Identify which cell holds the provided text, then report its (X, Y) central coordinate. 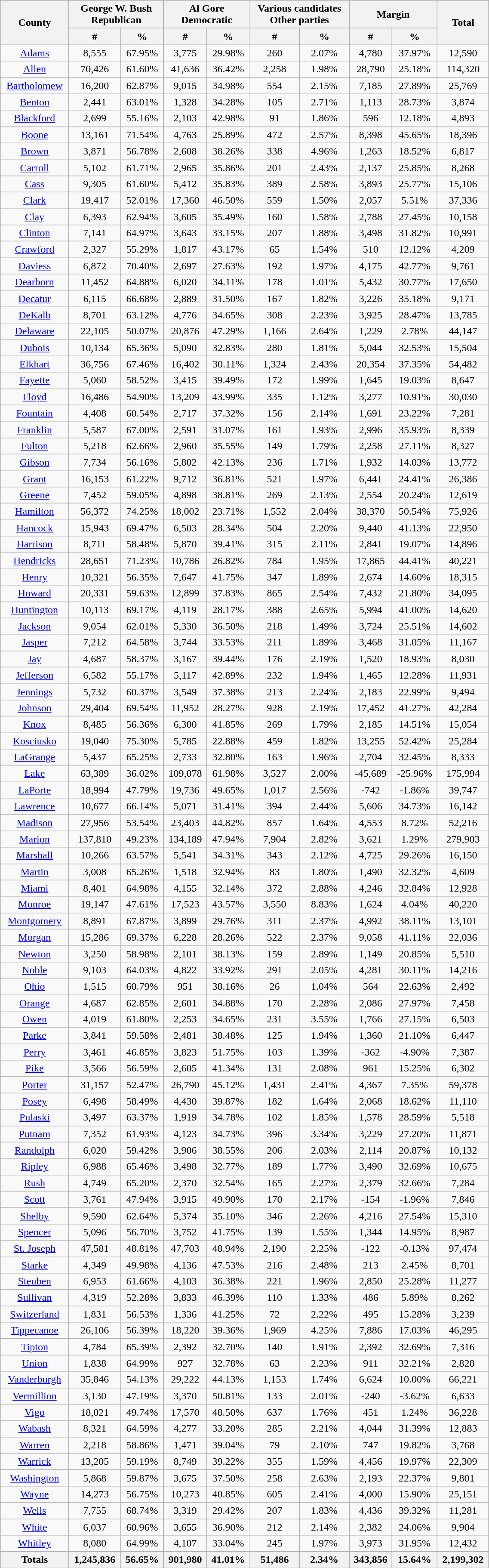
6,441 (371, 479)
48.94% (228, 1248)
2,674 (371, 577)
14.60% (415, 577)
19.07% (415, 544)
49.74% (142, 1412)
8,398 (371, 135)
Various candidatesOther parties (299, 15)
4,763 (185, 135)
8,030 (463, 659)
637 (275, 1412)
Warren (34, 1445)
71.23% (142, 561)
38.13% (228, 954)
50.07% (142, 331)
61.66% (142, 1281)
-1.96% (415, 1199)
25,769 (463, 86)
951 (185, 986)
5,606 (371, 806)
28,651 (95, 561)
1.85% (324, 1117)
4,367 (371, 1085)
3,915 (185, 1199)
167 (275, 299)
59.63% (142, 593)
37.38% (228, 691)
7,185 (371, 86)
3,655 (185, 1527)
3,871 (95, 151)
1.91% (324, 1347)
10,113 (95, 610)
16,486 (95, 397)
58.52% (142, 380)
Pulaski (34, 1117)
4.96% (324, 151)
260 (275, 53)
40.85% (228, 1494)
Greene (34, 495)
3,277 (371, 397)
59.42% (142, 1150)
3,566 (95, 1068)
18,002 (185, 512)
8,339 (463, 429)
2.21% (324, 1429)
5,096 (95, 1232)
26.82% (228, 561)
4,408 (95, 413)
1,515 (95, 986)
Grant (34, 479)
6,953 (95, 1281)
32.54% (228, 1183)
2.44% (324, 806)
Henry (34, 577)
15.25% (415, 1068)
55.17% (142, 675)
5.89% (415, 1298)
1.39% (324, 1052)
486 (371, 1298)
26,106 (95, 1330)
35.55% (228, 446)
102 (275, 1117)
Jasper (34, 642)
4.04% (415, 904)
2.04% (324, 512)
3,497 (95, 1117)
1,766 (371, 1019)
11,110 (463, 1101)
59.19% (142, 1461)
42.13% (228, 462)
67.87% (142, 921)
6,582 (95, 675)
2.20% (324, 528)
1,932 (371, 462)
22.99% (415, 691)
6,872 (95, 266)
13,772 (463, 462)
2.34% (324, 1560)
10,273 (185, 1494)
14,896 (463, 544)
2,697 (185, 266)
27.15% (415, 1019)
4,123 (185, 1134)
3,621 (371, 839)
3,724 (371, 626)
22.37% (415, 1478)
56.53% (142, 1314)
1.24% (415, 1412)
7,316 (463, 1347)
2,103 (185, 118)
32.14% (228, 888)
388 (275, 610)
2,717 (185, 413)
1.76% (324, 1412)
13,785 (463, 315)
63.37% (142, 1117)
63 (275, 1363)
335 (275, 397)
1.81% (324, 348)
32.83% (228, 348)
58.86% (142, 1445)
7,281 (463, 413)
1,645 (371, 380)
3,550 (275, 904)
3,415 (185, 380)
25.89% (228, 135)
212 (275, 1527)
2.56% (324, 790)
66.14% (142, 806)
747 (371, 1445)
-0.13% (415, 1248)
13,209 (185, 397)
308 (275, 315)
7,352 (95, 1134)
Rush (34, 1183)
7,846 (463, 1199)
206 (275, 1150)
32.77% (228, 1167)
-240 (371, 1396)
14,620 (463, 610)
36.42% (228, 69)
Franklin (34, 429)
2,218 (95, 1445)
4,822 (185, 970)
7,904 (275, 839)
2.45% (415, 1265)
9,590 (95, 1216)
1,490 (371, 872)
Whitley (34, 1543)
64.98% (142, 888)
5,785 (185, 741)
2.88% (324, 888)
71.54% (142, 135)
32.84% (415, 888)
48.50% (228, 1412)
15.90% (415, 1494)
58.48% (142, 544)
11,167 (463, 642)
Tipton (34, 1347)
6,115 (95, 299)
26,386 (463, 479)
61.98% (228, 774)
3,744 (185, 642)
Ripley (34, 1167)
65.39% (142, 1347)
396 (275, 1134)
Totals (34, 1560)
31,157 (95, 1085)
Adams (34, 53)
105 (275, 102)
-154 (371, 1199)
4,175 (371, 266)
Brown (34, 151)
2.11% (324, 544)
47.29% (228, 331)
156 (275, 413)
928 (275, 708)
1,919 (185, 1117)
231 (275, 1019)
8,327 (463, 446)
389 (275, 184)
37.97% (415, 53)
9,054 (95, 626)
15,504 (463, 348)
4,281 (371, 970)
5,518 (463, 1117)
1.33% (324, 1298)
Crawford (34, 250)
46.50% (228, 200)
Lawrence (34, 806)
52,216 (463, 823)
43.17% (228, 250)
4,992 (371, 921)
29,222 (185, 1380)
33.53% (228, 642)
63.57% (142, 855)
2,185 (371, 724)
42.89% (228, 675)
110 (275, 1298)
36,756 (95, 364)
17.03% (415, 1330)
41.13% (415, 528)
13,101 (463, 921)
18.62% (415, 1101)
11,452 (95, 282)
5,071 (185, 806)
10,158 (463, 216)
5,732 (95, 691)
5,102 (95, 167)
Fountain (34, 413)
5,802 (185, 462)
Pike (34, 1068)
28.27% (228, 708)
2,591 (185, 429)
7.35% (415, 1085)
6,228 (185, 937)
1.71% (324, 462)
3,925 (371, 315)
27.20% (415, 1134)
4.25% (324, 1330)
9,801 (463, 1478)
1,263 (371, 151)
35.18% (415, 299)
65.36% (142, 348)
3,675 (185, 1478)
4,456 (371, 1461)
20,331 (95, 593)
38,370 (371, 512)
37,336 (463, 200)
14.51% (415, 724)
20.24% (415, 495)
510 (371, 250)
7,452 (95, 495)
1.12% (324, 397)
2,193 (371, 1478)
54.90% (142, 397)
27.11% (415, 446)
160 (275, 216)
54,482 (463, 364)
41.25% (228, 1314)
564 (371, 986)
36.38% (228, 1281)
139 (275, 1232)
109,078 (185, 774)
41.85% (228, 724)
DeKalb (34, 315)
25.51% (415, 626)
Switzerland (34, 1314)
2.07% (324, 53)
6,817 (463, 151)
4,019 (95, 1019)
60.54% (142, 413)
23.71% (228, 512)
72 (275, 1314)
27,956 (95, 823)
4,784 (95, 1347)
62.87% (142, 86)
20.85% (415, 954)
3,130 (95, 1396)
60.79% (142, 986)
2.03% (324, 1150)
Washington (34, 1478)
17,570 (185, 1412)
2.54% (324, 593)
1,360 (371, 1036)
LaPorte (34, 790)
2,086 (371, 1003)
59.58% (142, 1036)
49.65% (228, 790)
60.37% (142, 691)
41.34% (228, 1068)
6,633 (463, 1396)
61.71% (142, 167)
8,891 (95, 921)
2.26% (324, 1216)
3,226 (371, 299)
39.32% (415, 1510)
Vermillion (34, 1396)
2,183 (371, 691)
3,008 (95, 872)
62.66% (142, 446)
2,190 (275, 1248)
17,523 (185, 904)
347 (275, 577)
54.13% (142, 1380)
Randolph (34, 1150)
St. Joseph (34, 1248)
Carroll (34, 167)
38.16% (228, 986)
38.81% (228, 495)
11,952 (185, 708)
4,000 (371, 1494)
1.29% (415, 839)
4,898 (185, 495)
Elkhart (34, 364)
47.79% (142, 790)
56.35% (142, 577)
2,965 (185, 167)
19,147 (95, 904)
1,518 (185, 872)
45.65% (415, 135)
69.17% (142, 610)
61.80% (142, 1019)
9,305 (95, 184)
36.81% (228, 479)
1,344 (371, 1232)
3.55% (324, 1019)
2,114 (371, 1150)
64.97% (142, 233)
14,602 (463, 626)
33.92% (228, 970)
5,090 (185, 348)
Clay (34, 216)
22.88% (228, 741)
3,768 (463, 1445)
2,704 (371, 757)
Montgomery (34, 921)
68.74% (142, 1510)
56.75% (142, 1494)
2.00% (324, 774)
4,216 (371, 1216)
3,461 (95, 1052)
280 (275, 348)
Knox (34, 724)
12,883 (463, 1429)
8,262 (463, 1298)
7,212 (95, 642)
6,498 (95, 1101)
1.55% (324, 1232)
44.13% (228, 1380)
Union (34, 1363)
7,284 (463, 1183)
56.70% (142, 1232)
2,850 (371, 1281)
Monroe (34, 904)
15,054 (463, 724)
1.54% (324, 250)
Marion (34, 839)
258 (275, 1478)
24.06% (415, 1527)
34.88% (228, 1003)
14.95% (415, 1232)
3,167 (185, 659)
3,468 (371, 642)
2.57% (324, 135)
149 (275, 446)
25.28% (415, 1281)
50.54% (415, 512)
10,266 (95, 855)
66,221 (463, 1380)
11,871 (463, 1134)
8.72% (415, 823)
1.98% (324, 69)
36.90% (228, 1527)
1,520 (371, 659)
8,647 (463, 380)
18,315 (463, 577)
4,277 (185, 1429)
62.85% (142, 1003)
Tippecanoe (34, 1330)
28.59% (415, 1117)
19.97% (415, 1461)
Morgan (34, 937)
114,320 (463, 69)
236 (275, 462)
Kosciusko (34, 741)
Hancock (34, 528)
172 (275, 380)
35.86% (228, 167)
37.35% (415, 364)
18.93% (415, 659)
-1.86% (415, 790)
8,485 (95, 724)
2,253 (185, 1019)
27.97% (415, 1003)
23,403 (185, 823)
25,284 (463, 741)
21.80% (415, 593)
2,068 (371, 1101)
1,831 (95, 1314)
221 (275, 1281)
10,675 (463, 1167)
1.95% (324, 561)
31.41% (228, 806)
343 (275, 855)
18,396 (463, 135)
2,327 (95, 250)
216 (275, 1265)
5,432 (371, 282)
4,119 (185, 610)
41.11% (415, 937)
Miami (34, 888)
10,321 (95, 577)
30.77% (415, 282)
131 (275, 1068)
6,447 (463, 1036)
12.28% (415, 675)
857 (275, 823)
8,268 (463, 167)
43.57% (228, 904)
34.28% (228, 102)
Fulton (34, 446)
66.68% (142, 299)
65.26% (142, 872)
285 (275, 1429)
43.99% (228, 397)
2,370 (185, 1183)
Lake (34, 774)
14,273 (95, 1494)
311 (275, 921)
2,788 (371, 216)
32.78% (228, 1363)
137,810 (95, 839)
Owen (34, 1019)
Dubois (34, 348)
Orange (34, 1003)
52.42% (415, 741)
927 (185, 1363)
28.47% (415, 315)
69.37% (142, 937)
29.76% (228, 921)
97,474 (463, 1248)
3,899 (185, 921)
605 (275, 1494)
343,856 (371, 1560)
1.77% (324, 1167)
-45,689 (371, 774)
Gibson (34, 462)
2,608 (185, 151)
Ohio (34, 986)
1,578 (371, 1117)
5,510 (463, 954)
42.77% (415, 266)
2,733 (185, 757)
9,712 (185, 479)
55.29% (142, 250)
2.24% (324, 691)
2,441 (95, 102)
47.53% (228, 1265)
12,928 (463, 888)
41.27% (415, 708)
2,492 (463, 986)
38.55% (228, 1150)
58.37% (142, 659)
55.16% (142, 118)
9,058 (371, 937)
8,333 (463, 757)
75,926 (463, 512)
Fayette (34, 380)
67.46% (142, 364)
1,624 (371, 904)
4,107 (185, 1543)
5,117 (185, 675)
4,430 (185, 1101)
Huntington (34, 610)
175,994 (463, 774)
201 (275, 167)
32.94% (228, 872)
2.25% (324, 1248)
28.26% (228, 937)
1.04% (324, 986)
6,988 (95, 1167)
4,044 (371, 1429)
5.51% (415, 200)
134,189 (185, 839)
16,142 (463, 806)
2,841 (371, 544)
315 (275, 544)
Posey (34, 1101)
Benton (34, 102)
Hamilton (34, 512)
1,017 (275, 790)
Shelby (34, 1216)
Marshall (34, 855)
10.91% (415, 397)
211 (275, 642)
56,372 (95, 512)
161 (275, 429)
46.39% (228, 1298)
32.70% (228, 1347)
522 (275, 937)
372 (275, 888)
Delaware (34, 331)
3,761 (95, 1199)
159 (275, 954)
-25.96% (415, 774)
9,015 (185, 86)
9,494 (463, 691)
2.63% (324, 1478)
32.21% (415, 1363)
56.16% (142, 462)
27.89% (415, 86)
67.00% (142, 429)
2.17% (324, 1199)
69.54% (142, 708)
47,703 (185, 1248)
7,387 (463, 1052)
10,677 (95, 806)
34.78% (228, 1117)
56.59% (142, 1068)
1.80% (324, 872)
20,876 (185, 331)
Floyd (34, 397)
39,747 (463, 790)
49.98% (142, 1265)
42,284 (463, 708)
Steuben (34, 1281)
3,490 (371, 1167)
1,465 (371, 675)
56.78% (142, 151)
1,245,836 (95, 1560)
40,220 (463, 904)
11,277 (463, 1281)
394 (275, 806)
1.49% (324, 626)
27.54% (415, 1216)
5,044 (371, 348)
11,281 (463, 1510)
1,431 (275, 1085)
5,994 (371, 610)
5,587 (95, 429)
2,889 (185, 299)
37.32% (228, 413)
2,605 (185, 1068)
9,103 (95, 970)
31.07% (228, 429)
355 (275, 1461)
2.15% (324, 86)
4,436 (371, 1510)
3,239 (463, 1314)
63.12% (142, 315)
Warrick (34, 1461)
Harrison (34, 544)
3,549 (185, 691)
1,838 (95, 1363)
7,141 (95, 233)
59,378 (463, 1085)
4,136 (185, 1265)
3,370 (185, 1396)
36.50% (228, 626)
1,149 (371, 954)
1.88% (324, 233)
7,432 (371, 593)
31.39% (415, 1429)
-4.90% (415, 1052)
291 (275, 970)
46,295 (463, 1330)
64.58% (142, 642)
36,228 (463, 1412)
65.46% (142, 1167)
24.41% (415, 479)
8,555 (95, 53)
70,426 (95, 69)
31.82% (415, 233)
29.98% (228, 53)
49.90% (228, 1199)
47.19% (142, 1396)
41.00% (415, 610)
2.64% (324, 331)
4,349 (95, 1265)
26,790 (185, 1085)
1.01% (324, 282)
6,624 (371, 1380)
472 (275, 135)
Scott (34, 1199)
Decatur (34, 299)
10,134 (95, 348)
5,870 (185, 544)
2.05% (324, 970)
31.95% (415, 1543)
7,647 (185, 577)
49.23% (142, 839)
62.01% (142, 626)
1.83% (324, 1510)
38.48% (228, 1036)
9,761 (463, 266)
37.50% (228, 1478)
1,166 (275, 331)
25.77% (415, 184)
784 (275, 561)
232 (275, 675)
1.93% (324, 429)
29.26% (415, 855)
Newton (34, 954)
22,950 (463, 528)
140 (275, 1347)
189 (275, 1167)
7,458 (463, 1003)
41.01% (228, 1560)
2,382 (371, 1527)
5,218 (95, 446)
1,691 (371, 413)
39.22% (228, 1461)
45.12% (228, 1085)
County (34, 22)
2.27% (324, 1183)
25.18% (415, 69)
59.05% (142, 495)
8,711 (95, 544)
2.13% (324, 495)
2,554 (371, 495)
39.49% (228, 380)
15,106 (463, 184)
Vigo (34, 1412)
12,619 (463, 495)
Johnson (34, 708)
21.10% (415, 1036)
2.89% (324, 954)
3,833 (185, 1298)
51.75% (228, 1052)
Jennings (34, 691)
14,216 (463, 970)
182 (275, 1101)
69.47% (142, 528)
58.98% (142, 954)
2.58% (324, 184)
47,581 (95, 1248)
192 (275, 266)
1.74% (324, 1380)
4,776 (185, 315)
52.47% (142, 1085)
28.17% (228, 610)
18,994 (95, 790)
3,906 (185, 1150)
15,943 (95, 528)
3,319 (185, 1510)
2,199,302 (463, 1560)
12,432 (463, 1543)
65.25% (142, 757)
16,402 (185, 364)
18.52% (415, 151)
Madison (34, 823)
35.49% (228, 216)
7,734 (95, 462)
10,132 (463, 1150)
12,899 (185, 593)
Noble (34, 970)
-362 (371, 1052)
1,328 (185, 102)
1,113 (371, 102)
12.18% (415, 118)
163 (275, 757)
32.53% (415, 348)
34.31% (228, 855)
31.05% (415, 642)
22,036 (463, 937)
10.00% (415, 1380)
63.01% (142, 102)
2,699 (95, 118)
56.39% (142, 1330)
1,817 (185, 250)
10,991 (463, 233)
2.65% (324, 610)
Dearborn (34, 282)
3,752 (185, 1232)
LaGrange (34, 757)
911 (371, 1363)
74.25% (142, 512)
20.87% (415, 1150)
Howard (34, 593)
245 (275, 1543)
5,541 (185, 855)
19.82% (415, 1445)
6,393 (95, 216)
28.34% (228, 528)
12.12% (415, 250)
33.15% (228, 233)
41,636 (185, 69)
Hendricks (34, 561)
103 (275, 1052)
38.26% (228, 151)
22,105 (95, 331)
2.82% (324, 839)
2,101 (185, 954)
58.49% (142, 1101)
3,823 (185, 1052)
65 (275, 250)
9,440 (371, 528)
17,360 (185, 200)
279,903 (463, 839)
53.54% (142, 823)
3,643 (185, 233)
Wabash (34, 1429)
5,330 (185, 626)
Cass (34, 184)
346 (275, 1216)
17,865 (371, 561)
30,030 (463, 397)
48.81% (142, 1248)
8.83% (324, 904)
13,205 (95, 1461)
2,996 (371, 429)
20,354 (371, 364)
70.40% (142, 266)
Clark (34, 200)
901,980 (185, 1560)
Spencer (34, 1232)
-742 (371, 790)
17,452 (371, 708)
2.28% (324, 1003)
1,336 (185, 1314)
4,155 (185, 888)
33.04% (228, 1543)
56.36% (142, 724)
1.86% (324, 118)
2.01% (324, 1396)
62.94% (142, 216)
2,379 (371, 1183)
8,080 (95, 1543)
47.61% (142, 904)
9,171 (463, 299)
19,040 (95, 741)
44.82% (228, 823)
559 (275, 200)
596 (371, 118)
165 (275, 1183)
51,486 (275, 1560)
4,749 (95, 1183)
Margin (393, 15)
15,310 (463, 1216)
2.22% (324, 1314)
61.22% (142, 479)
17,650 (463, 282)
13,161 (95, 135)
25,151 (463, 1494)
1,552 (275, 512)
Wayne (34, 1494)
39.41% (228, 544)
495 (371, 1314)
32.32% (415, 872)
4,780 (371, 53)
Jefferson (34, 675)
9,904 (463, 1527)
34.11% (228, 282)
6,302 (463, 1068)
35.83% (228, 184)
Putnam (34, 1134)
39.44% (228, 659)
22.63% (415, 986)
451 (371, 1412)
29.42% (228, 1510)
64.88% (142, 282)
Vanderburgh (34, 1380)
1,969 (275, 1330)
2,481 (185, 1036)
6,037 (95, 1527)
36.02% (142, 774)
2.10% (324, 1445)
Total (463, 22)
27.45% (415, 216)
2,960 (185, 446)
61.93% (142, 1134)
459 (275, 741)
65.20% (142, 1183)
Blackford (34, 118)
4,246 (371, 888)
Al GoreDemocratic (206, 15)
83 (275, 872)
8,321 (95, 1429)
15.64% (415, 1560)
26 (275, 986)
5,437 (95, 757)
2.48% (324, 1265)
176 (275, 659)
25.85% (415, 167)
19,417 (95, 200)
8,987 (463, 1232)
865 (275, 593)
2,601 (185, 1003)
4,893 (463, 118)
178 (275, 282)
34.98% (228, 86)
Wells (34, 1510)
64.59% (142, 1429)
34,095 (463, 593)
16,150 (463, 855)
18,220 (185, 1330)
3,605 (185, 216)
3,893 (371, 184)
35.93% (415, 429)
52.01% (142, 200)
15.28% (415, 1314)
8,401 (95, 888)
67.95% (142, 53)
4,209 (463, 250)
19,736 (185, 790)
1.58% (324, 216)
29,404 (95, 708)
Jackson (34, 626)
35.10% (228, 1216)
4,609 (463, 872)
14.03% (415, 462)
Sullivan (34, 1298)
-3.62% (415, 1396)
44.41% (415, 561)
504 (275, 528)
-122 (371, 1248)
Bartholomew (34, 86)
60.96% (142, 1527)
32.45% (415, 757)
Parke (34, 1036)
11,931 (463, 675)
1.50% (324, 200)
2.78% (415, 331)
2,137 (371, 167)
125 (275, 1036)
4,725 (371, 855)
4,319 (95, 1298)
1,471 (185, 1445)
6,300 (185, 724)
32.66% (415, 1183)
50.81% (228, 1396)
23.22% (415, 413)
1,229 (371, 331)
39.36% (228, 1330)
59.87% (142, 1478)
16,200 (95, 86)
2.08% (324, 1068)
218 (275, 626)
10,786 (185, 561)
28.73% (415, 102)
Perry (34, 1052)
40,221 (463, 561)
28,790 (371, 69)
33.20% (228, 1429)
Boone (34, 135)
961 (371, 1068)
15,286 (95, 937)
31.50% (228, 299)
63,389 (95, 774)
White (34, 1527)
3,229 (371, 1134)
3,775 (185, 53)
338 (275, 151)
42.98% (228, 118)
5,060 (95, 380)
46.85% (142, 1052)
37.83% (228, 593)
Starke (34, 1265)
64.03% (142, 970)
7,755 (95, 1510)
7,886 (371, 1330)
12,590 (463, 53)
2,057 (371, 200)
133 (275, 1396)
1,153 (275, 1380)
2.12% (324, 855)
56.65% (142, 1560)
5,412 (185, 184)
35,846 (95, 1380)
13,255 (371, 741)
521 (275, 479)
19.03% (415, 380)
Porter (34, 1085)
Martin (34, 872)
3,527 (275, 774)
32.80% (228, 757)
27.63% (228, 266)
18,021 (95, 1412)
Clinton (34, 233)
44,147 (463, 331)
8,749 (185, 1461)
75.30% (142, 741)
3,250 (95, 954)
16,153 (95, 479)
4,553 (371, 823)
1.59% (324, 1461)
79 (275, 1445)
Daviess (34, 266)
5,374 (185, 1216)
62.64% (142, 1216)
39.87% (228, 1101)
2.71% (324, 102)
George W. BushRepublican (116, 15)
39.04% (228, 1445)
3,841 (95, 1036)
22,309 (463, 1461)
4,103 (185, 1281)
3,874 (463, 102)
91 (275, 118)
Jay (34, 659)
554 (275, 86)
52.28% (142, 1298)
1.99% (324, 380)
5,868 (95, 1478)
38.11% (415, 921)
1,324 (275, 364)
Allen (34, 69)
3,973 (371, 1543)
2,828 (463, 1363)
3.34% (324, 1134)
